Scan for the cell matching the given text and deliver its [x, y] coordinate at center. 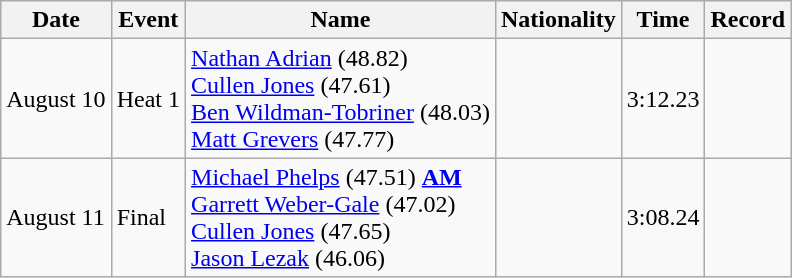
Final [148, 218]
Name [341, 20]
Heat 1 [148, 98]
August 11 [56, 218]
3:12.23 [663, 98]
Time [663, 20]
3:08.24 [663, 218]
Date [56, 20]
Nationality [558, 20]
Nathan Adrian (48.82)Cullen Jones (47.61)Ben Wildman-Tobriner (48.03)Matt Grevers (47.77) [341, 98]
Event [148, 20]
Michael Phelps (47.51) AMGarrett Weber-Gale (47.02)Cullen Jones (47.65)Jason Lezak (46.06) [341, 218]
August 10 [56, 98]
Record [748, 20]
